Detect which cell encompasses the target text, then output its (X, Y) center coordinate. 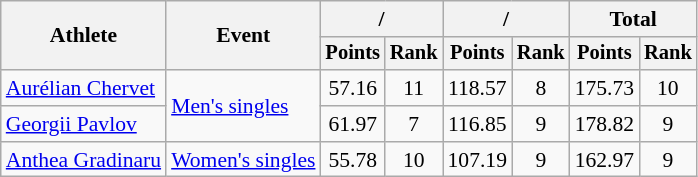
10 (668, 88)
178.82 (604, 124)
7 (414, 124)
57.16 (353, 88)
Total (634, 19)
8 (541, 88)
Men's singles (243, 106)
Georgii Pavlov (84, 124)
11 (414, 88)
118.57 (476, 88)
Aurélian Chervet (84, 88)
61.97 (353, 124)
175.73 (604, 88)
Event (243, 36)
Athlete (84, 36)
116.85 (476, 124)
